From the cell containing the given text, extract its center point as [X, Y] coordinate. 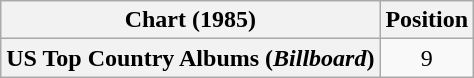
Position [427, 20]
9 [427, 58]
US Top Country Albums (Billboard) [190, 58]
Chart (1985) [190, 20]
